Output the (x, y) coordinate of the center of the cell containing the given text.  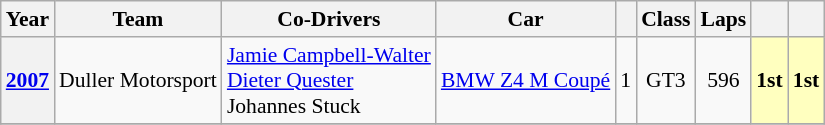
596 (724, 80)
Class (666, 19)
Team (138, 19)
Laps (724, 19)
2007 (28, 80)
Duller Motorsport (138, 80)
1 (626, 80)
Car (526, 19)
Co-Drivers (329, 19)
BMW Z4 M Coupé (526, 80)
Jamie Campbell-Walter Dieter Quester Johannes Stuck (329, 80)
Year (28, 19)
GT3 (666, 80)
